Provide the (X, Y) coordinate of the cell's center where the given text is located.  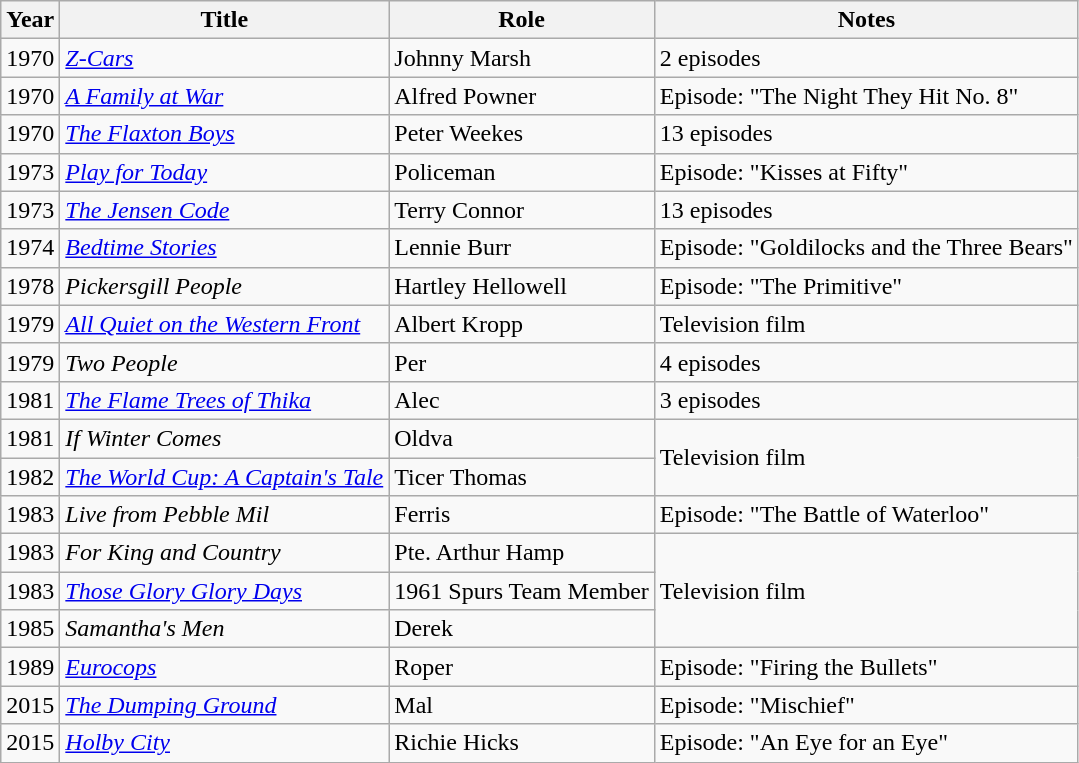
Albert Kropp (522, 324)
Episode: "The Battle of Waterloo" (866, 515)
The World Cup: A Captain's Tale (224, 477)
Per (522, 362)
Pte. Arthur Hamp (522, 553)
Johnny Marsh (522, 58)
Derek (522, 629)
4 episodes (866, 362)
Lennie Burr (522, 248)
Episode: "Firing the Bullets" (866, 667)
Oldva (522, 438)
Episode: "Mischief" (866, 705)
A Family at War (224, 96)
Alec (522, 400)
Samantha's Men (224, 629)
The Jensen Code (224, 210)
Ferris (522, 515)
Pickersgill People (224, 286)
The Flame Trees of Thika (224, 400)
Episode: "An Eye for an Eye" (866, 743)
3 episodes (866, 400)
Holby City (224, 743)
Those Glory Glory Days (224, 591)
Notes (866, 20)
Two People (224, 362)
The Dumping Ground (224, 705)
Bedtime Stories (224, 248)
Z-Cars (224, 58)
Live from Pebble Mil (224, 515)
For King and Country (224, 553)
1982 (30, 477)
Year (30, 20)
Episode: "The Night They Hit No. 8" (866, 96)
Peter Weekes (522, 134)
2 episodes (866, 58)
Play for Today (224, 172)
Hartley Hellowell (522, 286)
Episode: "Goldilocks and the Three Bears" (866, 248)
Terry Connor (522, 210)
1985 (30, 629)
Richie Hicks (522, 743)
Policeman (522, 172)
Role (522, 20)
Title (224, 20)
Mal (522, 705)
Ticer Thomas (522, 477)
All Quiet on the Western Front (224, 324)
If Winter Comes (224, 438)
Episode: "Kisses at Fifty" (866, 172)
The Flaxton Boys (224, 134)
1978 (30, 286)
1961 Spurs Team Member (522, 591)
Roper (522, 667)
Alfred Powner (522, 96)
Eurocops (224, 667)
1989 (30, 667)
Episode: "The Primitive" (866, 286)
1974 (30, 248)
